Pinpoint the cell where the given text exists, returning its [X, Y] midpoint coordinate. 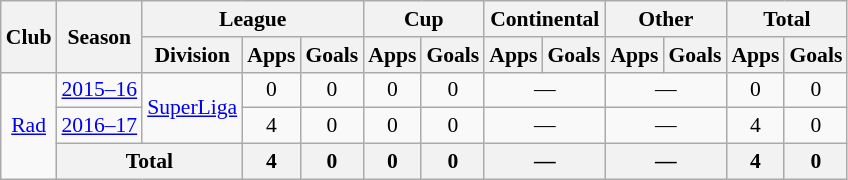
Division [192, 55]
Other [666, 19]
2016–17 [99, 126]
Season [99, 36]
Continental [544, 19]
Cup [424, 19]
Rad [29, 126]
Club [29, 36]
SuperLiga [192, 108]
League [252, 19]
2015–16 [99, 90]
